Capture the cell that displays the provided text and extract its (x, y) central coordinate. 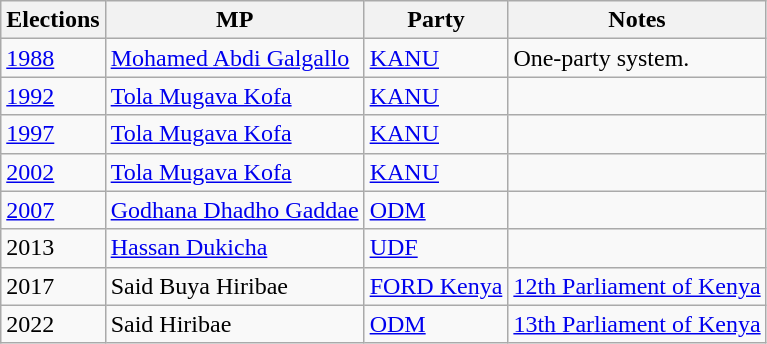
MP (234, 20)
2022 (53, 324)
FORD Kenya (436, 286)
2017 (53, 286)
1992 (53, 96)
2007 (53, 210)
2013 (53, 248)
Said Buya Hiribae (234, 286)
2002 (53, 172)
1997 (53, 134)
Party (436, 20)
Elections (53, 20)
1988 (53, 58)
13th Parliament of Kenya (637, 324)
UDF (436, 248)
Hassan Dukicha (234, 248)
Notes (637, 20)
Said Hiribae (234, 324)
Mohamed Abdi Galgallo (234, 58)
12th Parliament of Kenya (637, 286)
One-party system. (637, 58)
Godhana Dhadho Gaddae (234, 210)
